Determine the (x, y) coordinate at the center of the cell enclosing the given text.  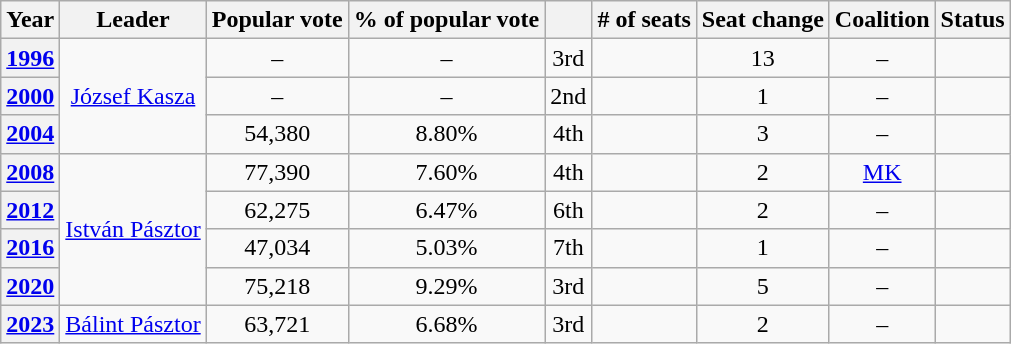
2000 (30, 96)
1996 (30, 58)
62,275 (277, 210)
77,390 (277, 172)
3 (762, 134)
Leader (133, 20)
József Kasza (133, 96)
Status (972, 20)
5 (762, 286)
2016 (30, 248)
7th (568, 248)
Year (30, 20)
8.80% (446, 134)
2004 (30, 134)
75,218 (277, 286)
István Pásztor (133, 229)
Seat change (762, 20)
47,034 (277, 248)
5.03% (446, 248)
Bálint Pásztor (133, 324)
63,721 (277, 324)
7.60% (446, 172)
2020 (30, 286)
# of seats (644, 20)
MK (882, 172)
% of popular vote (446, 20)
54,380 (277, 134)
2023 (30, 324)
9.29% (446, 286)
Popular vote (277, 20)
6.68% (446, 324)
2nd (568, 96)
6th (568, 210)
6.47% (446, 210)
Coalition (882, 20)
2008 (30, 172)
13 (762, 58)
2012 (30, 210)
